Return the [x, y] coordinate for the center point of the cell that contains the specified text.  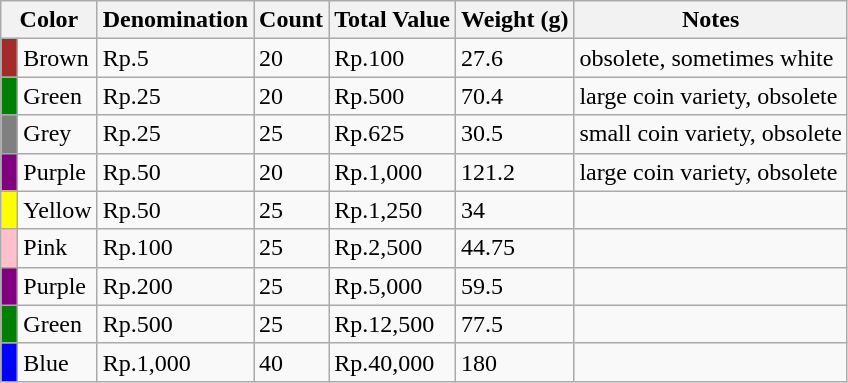
obsolete, sometimes white [710, 58]
Rp.40,000 [392, 362]
Pink [58, 248]
Count [292, 20]
59.5 [515, 286]
77.5 [515, 324]
121.2 [515, 172]
Blue [58, 362]
Brown [58, 58]
Grey [58, 134]
27.6 [515, 58]
Rp.200 [175, 286]
Rp.1,250 [392, 210]
Notes [710, 20]
Yellow [58, 210]
Total Value [392, 20]
Rp.625 [392, 134]
34 [515, 210]
Rp.2,500 [392, 248]
30.5 [515, 134]
70.4 [515, 96]
Weight (g) [515, 20]
40 [292, 362]
Rp.5 [175, 58]
Denomination [175, 20]
small coin variety, obsolete [710, 134]
Rp.5,000 [392, 286]
44.75 [515, 248]
Rp.12,500 [392, 324]
Color [49, 20]
180 [515, 362]
